Provide the (X, Y) coordinate of the cell's center where the given text is located.  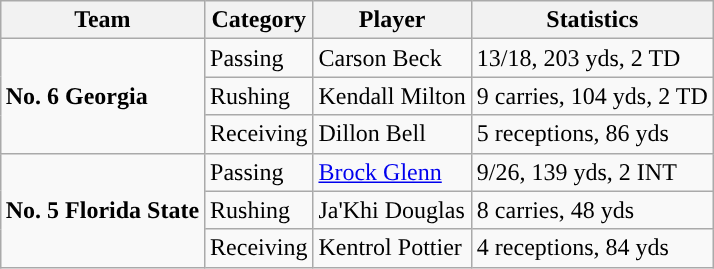
13/18, 203 yds, 2 TD (592, 58)
8 carries, 48 yds (592, 210)
Category (259, 20)
Ja'Khi Douglas (392, 210)
Dillon Bell (392, 134)
Kentrol Pottier (392, 248)
Statistics (592, 20)
4 receptions, 84 yds (592, 248)
Brock Glenn (392, 172)
5 receptions, 86 yds (592, 134)
Player (392, 20)
9/26, 139 yds, 2 INT (592, 172)
No. 5 Florida State (102, 210)
Carson Beck (392, 58)
Team (102, 20)
No. 6 Georgia (102, 96)
9 carries, 104 yds, 2 TD (592, 96)
Kendall Milton (392, 96)
